Return the (x, y) coordinate for the center point of the cell that contains the specified text.  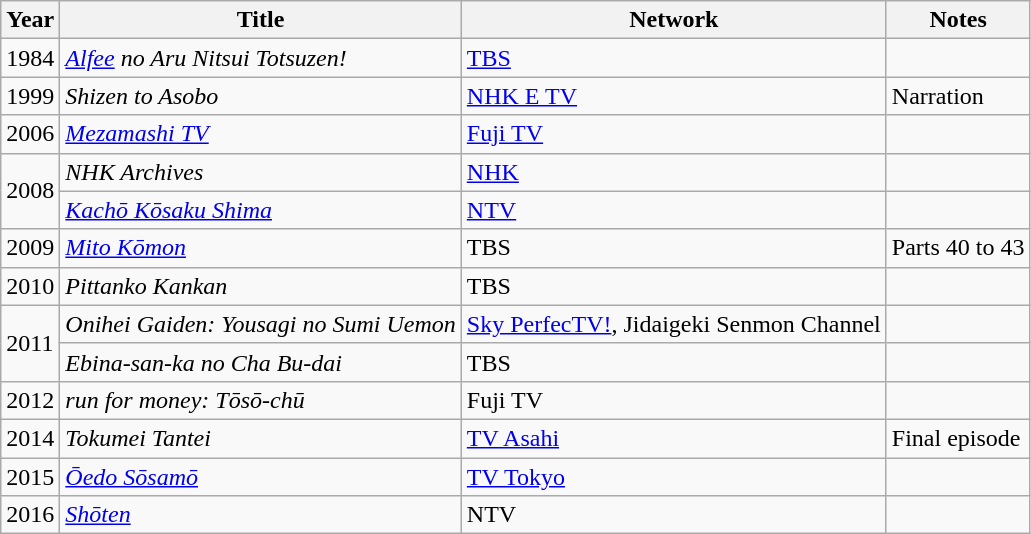
2015 (30, 477)
Narration (958, 96)
NHK (674, 172)
2006 (30, 134)
Year (30, 20)
Ōedo Sōsamō (261, 477)
Shōten (261, 515)
Network (674, 20)
Ebina-san-ka no Cha Bu-dai (261, 362)
Notes (958, 20)
2008 (30, 191)
Pittanko Kankan (261, 286)
Final episode (958, 438)
Alfee no Aru Nitsui Totsuzen! (261, 58)
Mito Kōmon (261, 248)
Mezamashi TV (261, 134)
Tokumei Tantei (261, 438)
2011 (30, 343)
Title (261, 20)
2009 (30, 248)
Onihei Gaiden: Yousagi no Sumi Uemon (261, 324)
run for money: Tōsō-chū (261, 400)
TV Asahi (674, 438)
Kachō Kōsaku Shima (261, 210)
2016 (30, 515)
Shizen to Asobo (261, 96)
NHK Archives (261, 172)
Parts 40 to 43 (958, 248)
TV Tokyo (674, 477)
2012 (30, 400)
NHK E TV (674, 96)
2014 (30, 438)
1999 (30, 96)
2010 (30, 286)
Sky PerfecTV!, Jidaigeki Senmon Channel (674, 324)
1984 (30, 58)
